Output the [X, Y] coordinate of the center of the cell containing the given text.  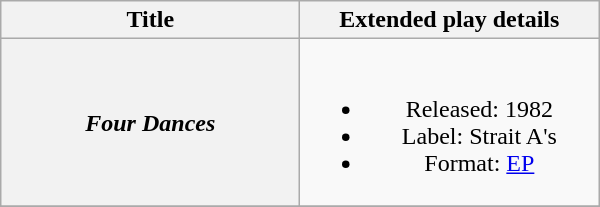
Four Dances [150, 122]
Extended play details [450, 20]
Released: 1982Label: Strait A'sFormat: EP [450, 122]
Title [150, 20]
